For the text-containing cell, return its midpoint in (x, y) coordinate format. 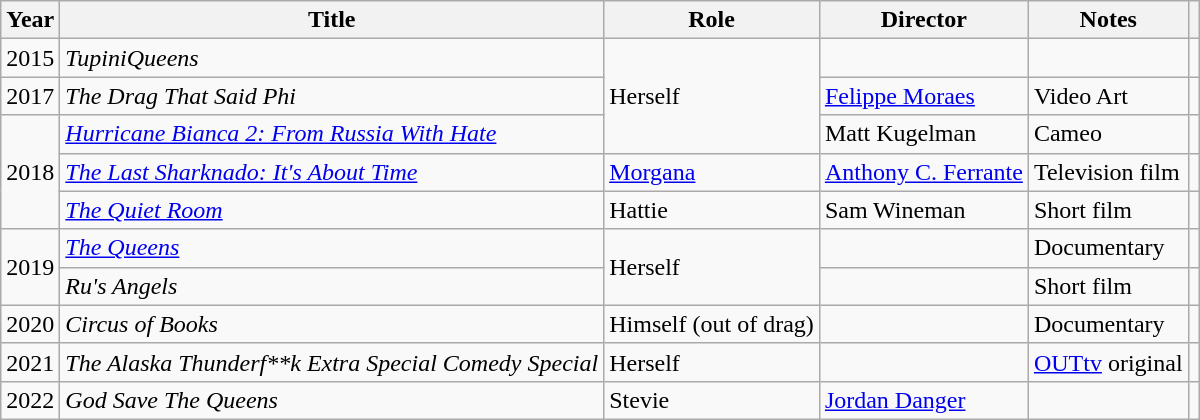
Television film (1108, 172)
The Last Sharknado: It's About Time (332, 172)
The Queens (332, 248)
2022 (30, 400)
Felippe Moraes (924, 96)
Title (332, 20)
Stevie (712, 400)
The Quiet Room (332, 210)
2021 (30, 362)
Circus of Books (332, 324)
OUTtv original (1108, 362)
Notes (1108, 20)
Himself (out of drag) (712, 324)
Matt Kugelman (924, 134)
The Drag That Said Phi (332, 96)
TupiniQueens (332, 58)
Cameo (1108, 134)
2015 (30, 58)
Jordan Danger (924, 400)
The Alaska Thunderf**k Extra Special Comedy Special (332, 362)
Anthony C. Ferrante (924, 172)
God Save The Queens (332, 400)
Video Art (1108, 96)
Director (924, 20)
Ru's Angels (332, 286)
2019 (30, 267)
Year (30, 20)
Sam Wineman (924, 210)
Hurricane Bianca 2: From Russia With Hate (332, 134)
2018 (30, 172)
Hattie (712, 210)
2020 (30, 324)
Role (712, 20)
2017 (30, 96)
Morgana (712, 172)
